Determine the [x, y] coordinate at the center of the cell enclosing the given text.  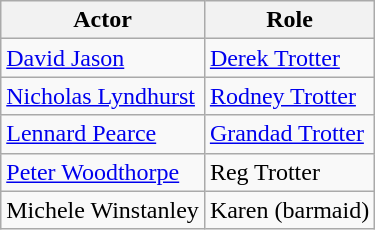
Reg Trotter [289, 172]
Lennard Pearce [103, 134]
Michele Winstanley [103, 210]
Derek Trotter [289, 58]
Nicholas Lyndhurst [103, 96]
Role [289, 20]
Actor [103, 20]
Rodney Trotter [289, 96]
Peter Woodthorpe [103, 172]
Karen (barmaid) [289, 210]
Grandad Trotter [289, 134]
David Jason [103, 58]
